Provide the [x, y] coordinate of the cell's center where the given text is located.  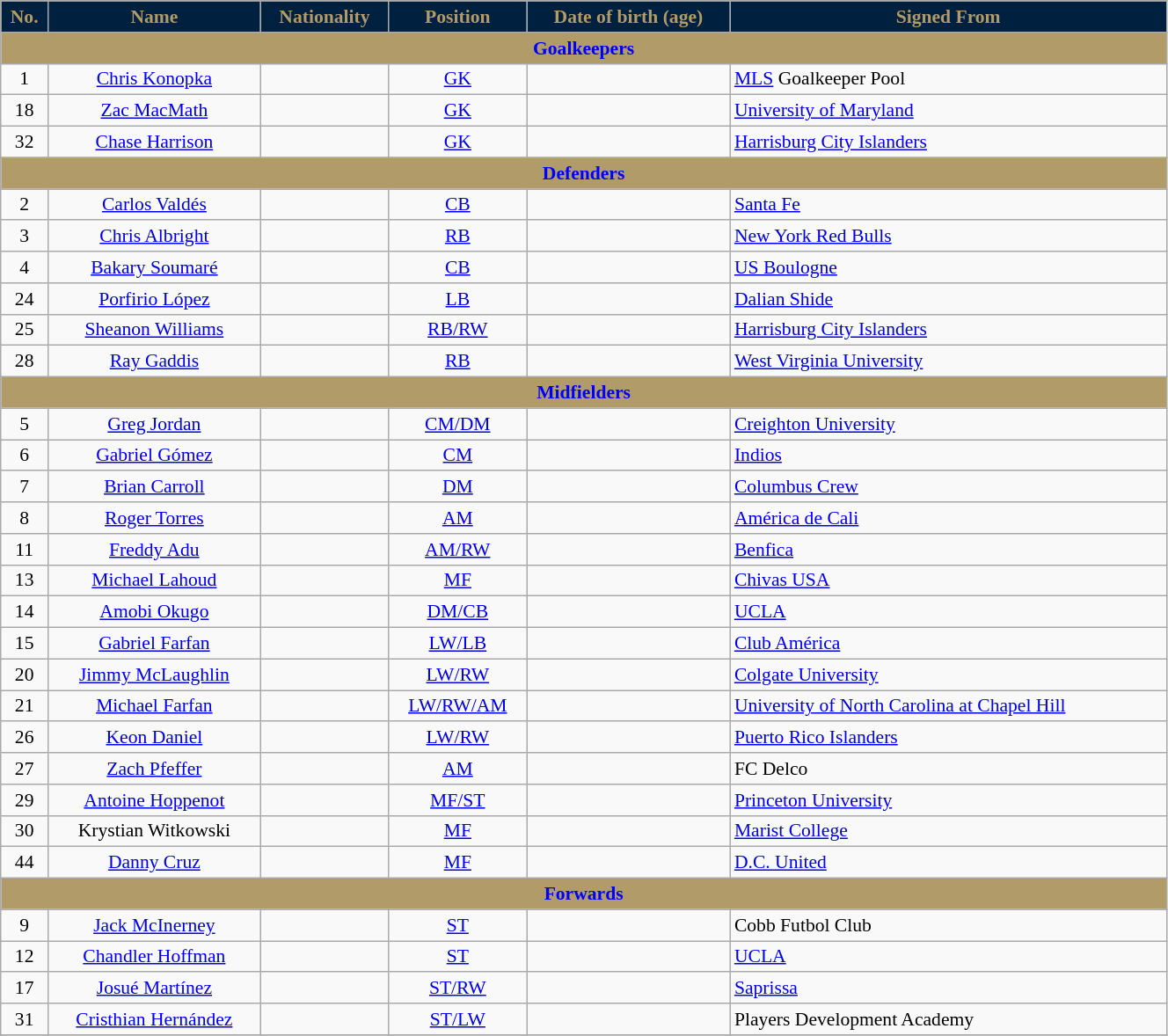
Roger Torres [155, 518]
New York Red Bulls [948, 237]
12 [25, 957]
32 [25, 142]
21 [25, 706]
Freddy Adu [155, 550]
Saprissa [948, 989]
Goalkeepers [584, 48]
University of Maryland [948, 111]
No. [25, 17]
18 [25, 111]
13 [25, 580]
FC Delco [948, 769]
Zach Pfeffer [155, 769]
Ray Gaddis [155, 361]
LW/LB [457, 644]
América de Cali [948, 518]
University of North Carolina at Chapel Hill [948, 706]
Chris Albright [155, 237]
Creighton University [948, 424]
Club América [948, 644]
Amobi Okugo [155, 612]
Santa Fe [948, 205]
Antoine Hoppenot [155, 800]
LB [457, 299]
Chandler Hoffman [155, 957]
AM/RW [457, 550]
DM/CB [457, 612]
7 [25, 487]
8 [25, 518]
Princeton University [948, 800]
14 [25, 612]
Josué Martínez [155, 989]
DM [457, 487]
Name [155, 17]
Danny Cruz [155, 863]
11 [25, 550]
Nationality [324, 17]
2 [25, 205]
Puerto Rico Islanders [948, 738]
Porfirio López [155, 299]
Colgate University [948, 675]
Jack McInerney [155, 925]
Chivas USA [948, 580]
D.C. United [948, 863]
Indios [948, 456]
Brian Carroll [155, 487]
Chris Konopka [155, 79]
CM/DM [457, 424]
Signed From [948, 17]
ST/RW [457, 989]
31 [25, 1019]
5 [25, 424]
Midfielders [584, 393]
26 [25, 738]
Gabriel Farfan [155, 644]
RB/RW [457, 330]
4 [25, 267]
US Boulogne [948, 267]
28 [25, 361]
MF/ST [457, 800]
Benfica [948, 550]
9 [25, 925]
Jimmy McLaughlin [155, 675]
1 [25, 79]
Forwards [584, 894]
Keon Daniel [155, 738]
20 [25, 675]
Bakary Soumaré [155, 267]
Zac MacMath [155, 111]
Cobb Futbol Club [948, 925]
Michael Farfan [155, 706]
Carlos Valdés [155, 205]
25 [25, 330]
Dalian Shide [948, 299]
Date of birth (age) [628, 17]
Sheanon Williams [155, 330]
24 [25, 299]
Position [457, 17]
Cristhian Hernández [155, 1019]
17 [25, 989]
27 [25, 769]
Krystian Witkowski [155, 831]
Defenders [584, 173]
Marist College [948, 831]
ST/LW [457, 1019]
MLS Goalkeeper Pool [948, 79]
30 [25, 831]
Columbus Crew [948, 487]
3 [25, 237]
Chase Harrison [155, 142]
29 [25, 800]
West Virginia University [948, 361]
15 [25, 644]
Greg Jordan [155, 424]
LW/RW/AM [457, 706]
6 [25, 456]
Michael Lahoud [155, 580]
Players Development Academy [948, 1019]
CM [457, 456]
Gabriel Gómez [155, 456]
44 [25, 863]
